Search for the cell housing the specified text and yield its [X, Y] center coordinate. 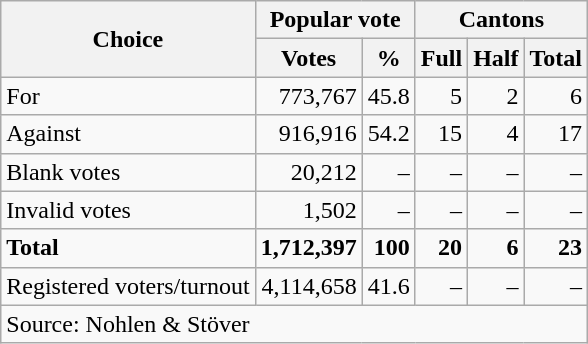
Blank votes [128, 172]
17 [556, 134]
23 [556, 248]
Full [441, 58]
Registered voters/turnout [128, 286]
2 [496, 96]
5 [441, 96]
1,502 [308, 210]
773,767 [308, 96]
916,916 [308, 134]
Against [128, 134]
Invalid votes [128, 210]
Votes [308, 58]
41.6 [388, 286]
1,712,397 [308, 248]
% [388, 58]
15 [441, 134]
For [128, 96]
Choice [128, 39]
20,212 [308, 172]
100 [388, 248]
4 [496, 134]
Cantons [501, 20]
Source: Nohlen & Stöver [294, 324]
45.8 [388, 96]
4,114,658 [308, 286]
20 [441, 248]
Popular vote [335, 20]
54.2 [388, 134]
Half [496, 58]
